Pinpoint the cell where the given text exists, returning its [x, y] midpoint coordinate. 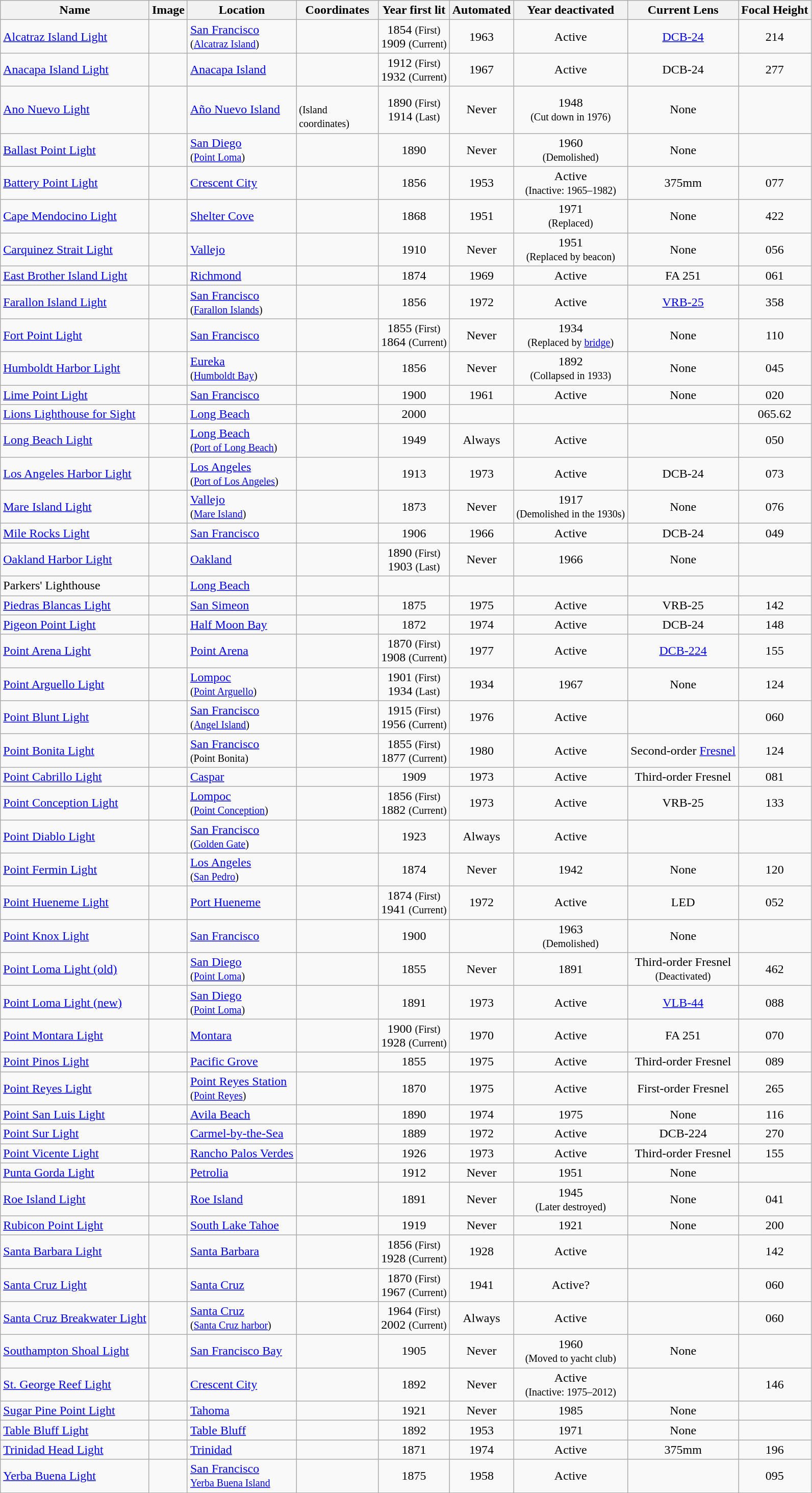
Point Loma Light (new) [75, 1002]
San Francisco(Golden Gate) [242, 836]
San FranciscoYerba Buena Island [242, 1476]
1928 [481, 1251]
Table Bluff [242, 1430]
First-order Fresnel [683, 1088]
1934(Replaced by bridge) [571, 335]
1868 [414, 216]
Los Angeles(San Pedro) [242, 869]
Roe Island Light [75, 1199]
Rubicon Point Light [75, 1225]
1889 [414, 1134]
1960(Moved to yacht club) [571, 1351]
Lime Point Light [75, 394]
Point Reyes Station(Point Reyes) [242, 1088]
110 [775, 335]
Los Angeles Harbor Light [75, 474]
020 [775, 394]
Point San Luis Light [75, 1114]
1856 (First) 1928 (Current) [414, 1251]
1919 [414, 1225]
Pigeon Point Light [75, 625]
073 [775, 474]
Rancho Palos Verdes [242, 1153]
1963 [481, 37]
Point Vicente Light [75, 1153]
Tahoma [242, 1411]
Anacapa Island [242, 69]
Humboldt Harbor Light [75, 368]
Mile Rocks Light [75, 533]
Oakland Harbor Light [75, 559]
1941 [481, 1285]
1854 (First) 1909 (Current) [414, 37]
1923 [414, 836]
1855 (First) 1864 (Current) [414, 335]
1970 [481, 1036]
Second-order Fresnel [683, 750]
133 [775, 803]
Current Lens [683, 10]
1961 [481, 394]
265 [775, 1088]
1942 [571, 869]
Roe Island [242, 1199]
Coordinates [338, 10]
Lompoc(Point Arguello) [242, 684]
Year deactivated [571, 10]
1945(Later destroyed) [571, 1199]
1912 (First) 1932 (Current) [414, 69]
Point Pinos Light [75, 1062]
San Francisco(Angel Island) [242, 717]
1917(Demolished in the 1930s) [571, 507]
Piedras Blancas Light [75, 605]
1951(Replaced by beacon) [571, 249]
Ballast Point Light [75, 150]
Fort Point Light [75, 335]
462 [775, 969]
Point Reyes Light [75, 1088]
1900 (First) 1928 (Current) [414, 1036]
Richmond [242, 276]
1913 [414, 474]
148 [775, 625]
Image [168, 10]
065.62 [775, 414]
Third-order Fresnel (Deactivated) [683, 969]
Petrolia [242, 1173]
Vallejo(Mare Island) [242, 507]
1856 (First) 1882 (Current) [414, 803]
056 [775, 249]
045 [775, 368]
146 [775, 1385]
Port Hueneme [242, 903]
1985 [571, 1411]
1909 [414, 777]
Point Bonita Light [75, 750]
Point Arena Light [75, 651]
(Island coordinates) [338, 110]
1971 [571, 1430]
358 [775, 302]
Long Beach Light [75, 441]
Santa Cruz Light [75, 1285]
Point Loma Light (old) [75, 969]
Point Cabrillo Light [75, 777]
1971(Replaced) [571, 216]
Ano Nuevo Light [75, 110]
Active? [571, 1285]
214 [775, 37]
Avila Beach [242, 1114]
Oakland [242, 559]
077 [775, 183]
Location [242, 10]
1873 [414, 507]
Point Arguello Light [75, 684]
Eureka(Humboldt Bay) [242, 368]
Point Knox Light [75, 936]
1874 (First) 1941 (Current) [414, 903]
Vallejo [242, 249]
089 [775, 1062]
Carquinez Strait Light [75, 249]
Sugar Pine Point Light [75, 1411]
1949 [414, 441]
049 [775, 533]
Santa Barbara Light [75, 1251]
Lions Lighthouse for Sight [75, 414]
San Francisco(Alcatraz Island) [242, 37]
Punta Gorda Light [75, 1173]
1890 (First) 1903 (Last) [414, 559]
Point Diablo Light [75, 836]
Battery Point Light [75, 183]
1980 [481, 750]
081 [775, 777]
1905 [414, 1351]
061 [775, 276]
1958 [481, 1476]
South Lake Tahoe [242, 1225]
1964 (First) 2002 (Current) [414, 1318]
Cape Mendocino Light [75, 216]
Mare Island Light [75, 507]
050 [775, 441]
277 [775, 69]
Point Sur Light [75, 1134]
1910 [414, 249]
Trinidad Head Light [75, 1450]
Los Angeles(Port of Los Angeles) [242, 474]
196 [775, 1450]
Santa Cruz Breakwater Light [75, 1318]
1969 [481, 276]
1872 [414, 625]
1906 [414, 533]
1915 (First) 1956 (Current) [414, 717]
270 [775, 1134]
1855 (First) 1877 (Current) [414, 750]
Half Moon Bay [242, 625]
1977 [481, 651]
Lompoc(Point Conception) [242, 803]
2000 [414, 414]
VLB-44 [683, 1002]
Name [75, 10]
1901 (First) 1934 (Last) [414, 684]
San Simeon [242, 605]
Point Arena [242, 651]
1976 [481, 717]
Caspar [242, 777]
Point Blunt Light [75, 717]
Trinidad [242, 1450]
Point Fermin Light [75, 869]
Año Nuevo Island [242, 110]
Yerba Buena Light [75, 1476]
Focal Height [775, 10]
Shelter Cove [242, 216]
1870 (First) 1967 (Current) [414, 1285]
Point Montara Light [75, 1036]
1912 [414, 1173]
Point Conception Light [75, 803]
1948(Cut down in 1976) [571, 110]
LED [683, 903]
Table Bluff Light [75, 1430]
San Francisco(Point Bonita) [242, 750]
088 [775, 1002]
Southampton Shoal Light [75, 1351]
1890 (First) 1914 (Last) [414, 110]
Alcatraz Island Light [75, 37]
1960(Demolished) [571, 150]
Carmel-by-the-Sea [242, 1134]
120 [775, 869]
Automated [481, 10]
116 [775, 1114]
070 [775, 1036]
Long Beach(Port of Long Beach) [242, 441]
Active(Inactive: 1965–1982) [571, 183]
200 [775, 1225]
San Francisco Bay [242, 1351]
1934 [481, 684]
East Brother Island Light [75, 276]
1870 (First) 1908 (Current) [414, 651]
095 [775, 1476]
1871 [414, 1450]
1870 [414, 1088]
Year first lit [414, 10]
076 [775, 507]
Parkers' Lighthouse [75, 586]
Montara [242, 1036]
St. George Reef Light [75, 1385]
052 [775, 903]
Anacapa Island Light [75, 69]
Farallon Island Light [75, 302]
Santa Cruz(Santa Cruz harbor) [242, 1318]
Pacific Grove [242, 1062]
Point Hueneme Light [75, 903]
422 [775, 216]
Active(Inactive: 1975–2012) [571, 1385]
San Francisco(Farallon Islands) [242, 302]
Santa Cruz [242, 1285]
1963(Demolished) [571, 936]
1892(Collapsed in 1933) [571, 368]
Santa Barbara [242, 1251]
1926 [414, 1153]
041 [775, 1199]
